Identify which cell holds the provided text, then report its [X, Y] central coordinate. 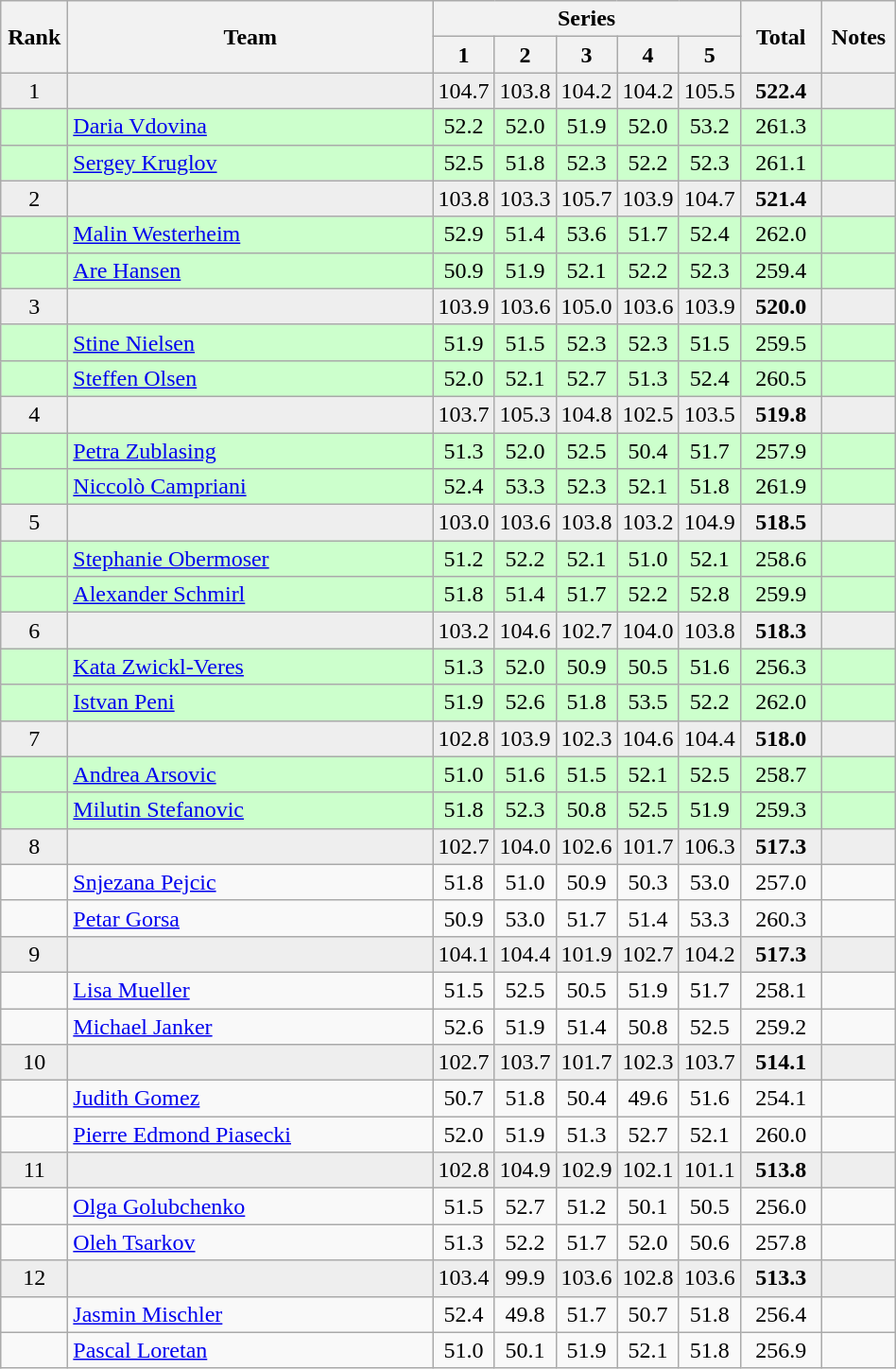
Total [781, 37]
Jasmin Mischler [250, 1314]
Are Hansen [250, 270]
260.5 [781, 378]
259.9 [781, 595]
49.6 [648, 1099]
Steffen Olsen [250, 378]
257.9 [781, 451]
522.4 [781, 91]
257.0 [781, 882]
101.9 [586, 954]
518.3 [781, 631]
49.8 [526, 1314]
261.1 [781, 163]
260.0 [781, 1135]
105.7 [586, 199]
102.5 [648, 414]
256.3 [781, 667]
258.7 [781, 774]
104.8 [586, 414]
259.4 [781, 270]
Pascal Loretan [250, 1350]
Rank [34, 37]
258.6 [781, 559]
259.3 [781, 810]
261.3 [781, 127]
Judith Gomez [250, 1099]
256.0 [781, 1206]
102.1 [648, 1170]
257.8 [781, 1242]
Alexander Schmirl [250, 595]
52.9 [463, 234]
518.5 [781, 523]
Series [586, 19]
102.6 [586, 846]
8 [34, 846]
Michael Janker [250, 1026]
9 [34, 954]
254.1 [781, 1099]
106.3 [709, 846]
50.3 [648, 882]
104.1 [463, 954]
10 [34, 1063]
Petra Zublasing [250, 451]
256.4 [781, 1314]
50.6 [709, 1242]
102.9 [586, 1170]
260.3 [781, 918]
256.9 [781, 1350]
12 [34, 1278]
Stine Nielsen [250, 342]
105.5 [709, 91]
258.1 [781, 990]
101.1 [709, 1170]
Stephanie Obermoser [250, 559]
518.0 [781, 738]
Team [250, 37]
103.3 [526, 199]
513.8 [781, 1170]
Daria Vdovina [250, 127]
6 [34, 631]
Andrea Arsovic [250, 774]
105.0 [586, 306]
261.9 [781, 487]
11 [34, 1170]
Snjezana Pejcic [250, 882]
514.1 [781, 1063]
Oleh Tsarkov [250, 1242]
Pierre Edmond Piasecki [250, 1135]
Notes [858, 37]
Istvan Peni [250, 702]
99.9 [526, 1278]
7 [34, 738]
53.2 [709, 127]
Lisa Mueller [250, 990]
Olga Golubchenko [250, 1206]
Niccolò Campriani [250, 487]
103.0 [463, 523]
52.8 [709, 595]
53.6 [586, 234]
53.5 [648, 702]
103.5 [709, 414]
259.5 [781, 342]
520.0 [781, 306]
521.4 [781, 199]
105.3 [526, 414]
Malin Westerheim [250, 234]
513.3 [781, 1278]
Milutin Stefanovic [250, 810]
Petar Gorsa [250, 918]
Kata Zwickl-Veres [250, 667]
259.2 [781, 1026]
103.4 [463, 1278]
Sergey Kruglov [250, 163]
519.8 [781, 414]
